Locate the cell with the specified text and output its (x, y) center coordinate. 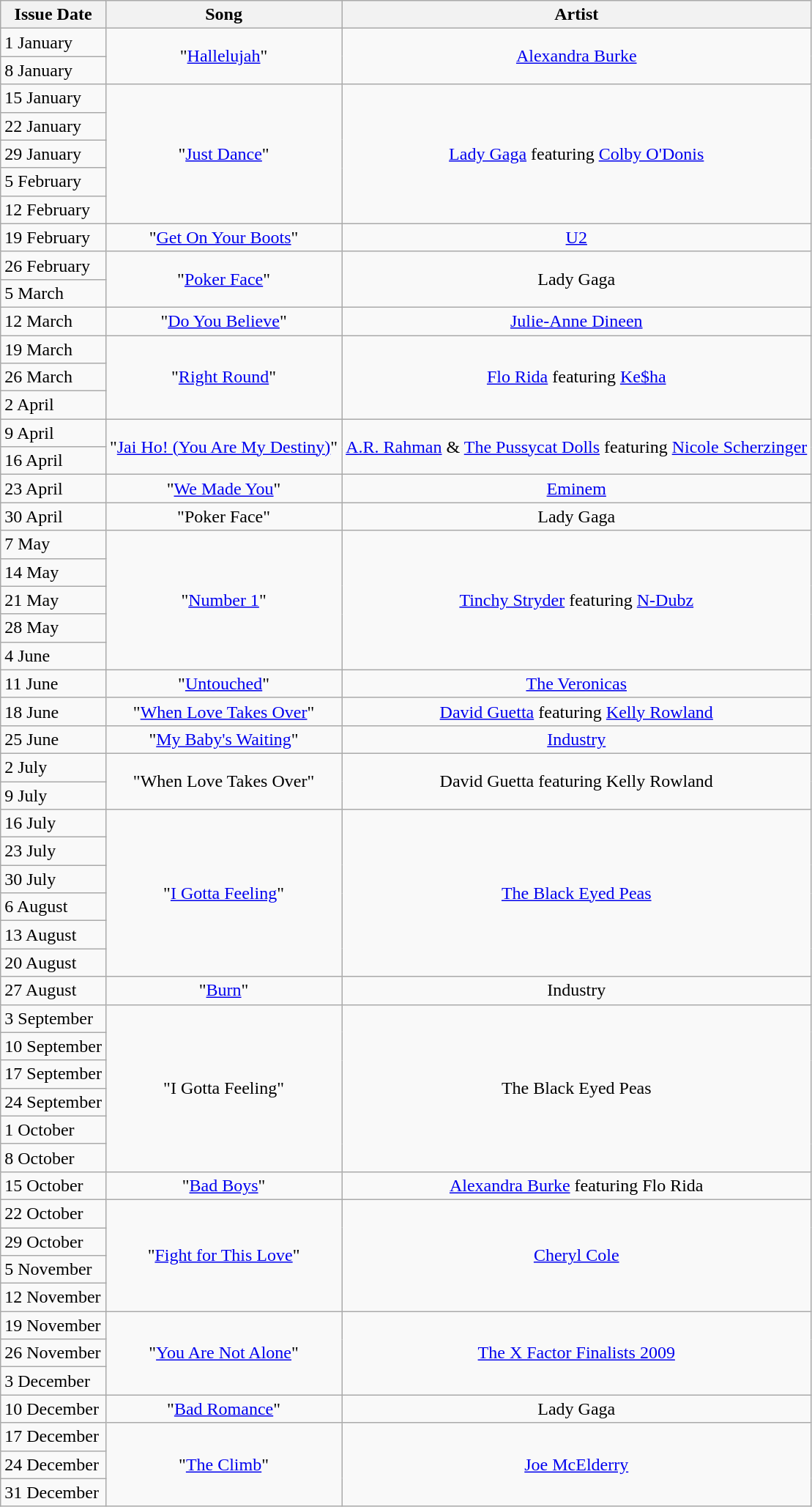
10 September (53, 1046)
"Right Round" (223, 377)
"Just Dance" (223, 154)
24 September (53, 1102)
16 April (53, 461)
26 March (53, 377)
9 July (53, 795)
"Bad Romance" (223, 1409)
4 June (53, 656)
22 October (53, 1213)
16 July (53, 823)
12 February (53, 210)
10 December (53, 1409)
The X Factor Finalists 2009 (577, 1353)
24 December (53, 1465)
25 June (53, 739)
14 May (53, 572)
3 December (53, 1381)
"The Climb" (223, 1465)
17 September (53, 1074)
18 June (53, 711)
23 April (53, 489)
12 November (53, 1297)
22 January (53, 126)
Joe McElderry (577, 1465)
28 May (53, 628)
"Fight for This Love" (223, 1255)
29 October (53, 1242)
1 January (53, 42)
8 January (53, 70)
Eminem (577, 489)
9 April (53, 433)
Alexandra Burke featuring Flo Rida (577, 1185)
29 January (53, 154)
Artist (577, 15)
11 June (53, 684)
19 March (53, 349)
"Do You Believe" (223, 321)
2 April (53, 405)
2 July (53, 767)
15 October (53, 1185)
1 October (53, 1130)
5 November (53, 1270)
5 March (53, 293)
"Untouched" (223, 684)
A.R. Rahman & The Pussycat Dolls featuring Nicole Scherzinger (577, 447)
27 August (53, 991)
26 February (53, 265)
19 February (53, 237)
30 July (53, 879)
8 October (53, 1158)
Flo Rida featuring Ke$ha (577, 377)
30 April (53, 516)
"Bad Boys" (223, 1185)
Julie-Anne Dineen (577, 321)
7 May (53, 544)
"We Made You" (223, 489)
Cheryl Cole (577, 1255)
"My Baby's Waiting" (223, 739)
26 November (53, 1353)
3 September (53, 1018)
Issue Date (53, 15)
"Number 1" (223, 600)
15 January (53, 98)
"Get On Your Boots" (223, 237)
Lady Gaga featuring Colby O'Donis (577, 154)
21 May (53, 600)
"Jai Ho! (You Are My Destiny)" (223, 447)
Song (223, 15)
5 February (53, 182)
12 March (53, 321)
6 August (53, 907)
U2 (577, 237)
23 July (53, 851)
Alexandra Burke (577, 56)
13 August (53, 935)
The Veronicas (577, 684)
20 August (53, 963)
19 November (53, 1325)
Tinchy Stryder featuring N-Dubz (577, 600)
"Burn" (223, 991)
17 December (53, 1437)
"Hallelujah" (223, 56)
31 December (53, 1492)
"You Are Not Alone" (223, 1353)
